Determine the (X, Y) coordinate at the center of the cell enclosing the given text.  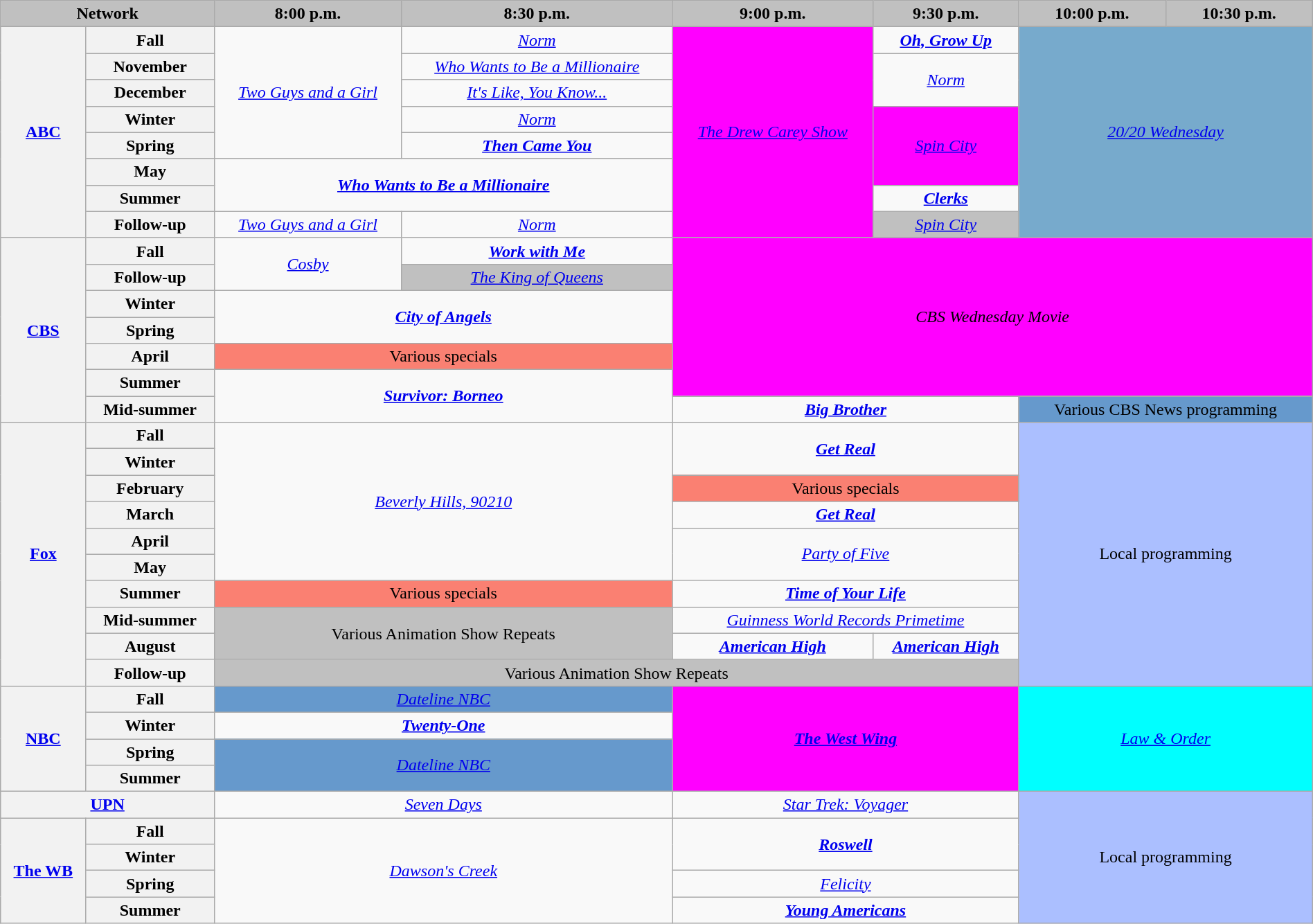
8:00 p.m. (308, 14)
NBC (43, 738)
Various CBS News programming (1165, 409)
Work with Me (537, 251)
Seven Days (444, 805)
The WB (43, 871)
Clerks (946, 198)
February (150, 488)
UPN (108, 805)
Young Americans (846, 910)
Cosby (308, 264)
Survivor: Borneo (444, 396)
City of Angels (444, 317)
Roswell (846, 844)
10:00 p.m. (1092, 14)
CBS (43, 330)
It's Like, You Know... (537, 93)
Oh, Grow Up (946, 40)
The King of Queens (537, 277)
ABC (43, 132)
The West Wing (846, 738)
CBS Wednesday Movie (992, 317)
Time of Your Life (846, 594)
9:00 p.m. (773, 14)
9:30 p.m. (946, 14)
Party of Five (846, 554)
Fox (43, 554)
December (150, 93)
Felicity (846, 884)
The Drew Carey Show (773, 132)
Network (108, 14)
Law & Order (1165, 738)
Star Trek: Voyager (846, 805)
8:30 p.m. (537, 14)
Then Came You (537, 145)
March (150, 515)
10:30 p.m. (1239, 14)
November (150, 66)
Big Brother (846, 409)
Beverly Hills, 90210 (444, 501)
Twenty-One (444, 725)
August (150, 646)
Dawson's Creek (444, 871)
Guinness World Records Primetime (846, 620)
20/20 Wednesday (1165, 132)
